Detect which cell encompasses the target text, then output its [x, y] center coordinate. 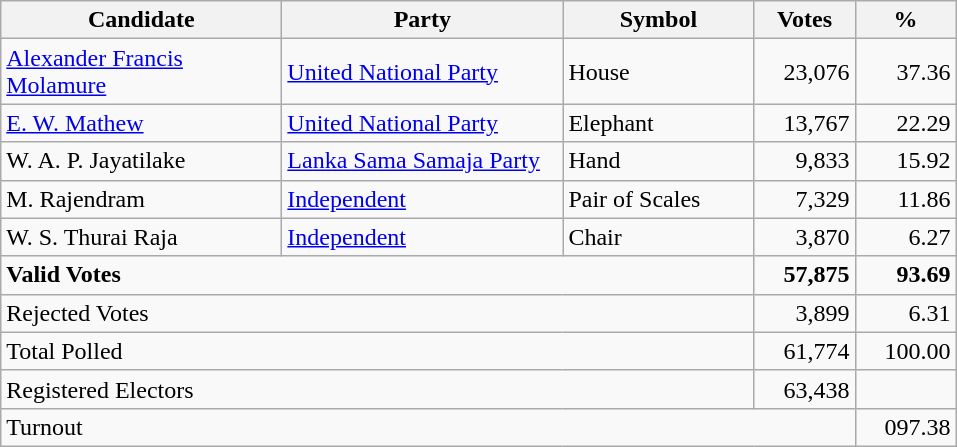
Chair [658, 237]
Party [422, 20]
Registered Electors [378, 389]
Symbol [658, 20]
23,076 [804, 72]
57,875 [804, 275]
11.86 [906, 199]
097.38 [906, 427]
100.00 [906, 351]
Votes [804, 20]
9,833 [804, 161]
W. A. P. Jayatilake [142, 161]
Valid Votes [378, 275]
22.29 [906, 123]
House [658, 72]
3,870 [804, 237]
Candidate [142, 20]
Total Polled [378, 351]
Pair of Scales [658, 199]
W. S. Thurai Raja [142, 237]
Alexander Francis Molamure [142, 72]
6.27 [906, 237]
61,774 [804, 351]
93.69 [906, 275]
M. Rajendram [142, 199]
% [906, 20]
7,329 [804, 199]
Hand [658, 161]
3,899 [804, 313]
Turnout [428, 427]
Elephant [658, 123]
13,767 [804, 123]
37.36 [906, 72]
6.31 [906, 313]
Rejected Votes [378, 313]
15.92 [906, 161]
E. W. Mathew [142, 123]
Lanka Sama Samaja Party [422, 161]
63,438 [804, 389]
